Provide the [X, Y] coordinate of the cell's center where the given text is located.  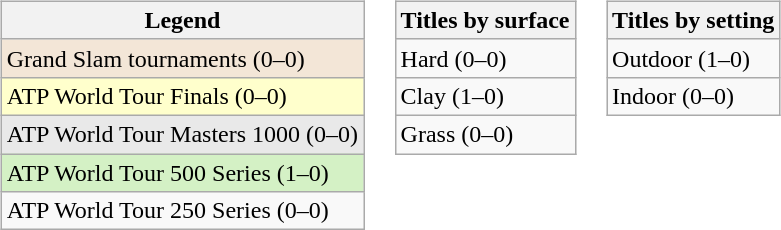
ATP World Tour Finals (0–0) [182, 96]
Clay (1–0) [485, 96]
ATP World Tour 500 Series (1–0) [182, 173]
Legend [182, 20]
Titles by setting [694, 20]
Outdoor (1–0) [694, 58]
Indoor (0–0) [694, 96]
ATP World Tour 250 Series (0–0) [182, 211]
ATP World Tour Masters 1000 (0–0) [182, 134]
Grass (0–0) [485, 134]
Grand Slam tournaments (0–0) [182, 58]
Titles by surface [485, 20]
Hard (0–0) [485, 58]
